For the text-containing cell, return its midpoint in (X, Y) coordinate format. 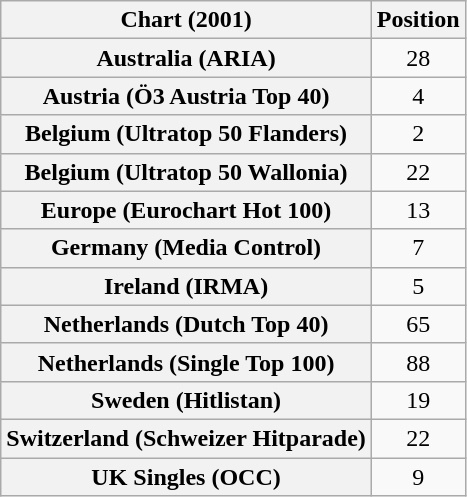
Netherlands (Single Top 100) (186, 362)
Belgium (Ultratop 50 Wallonia) (186, 172)
4 (418, 96)
Netherlands (Dutch Top 40) (186, 324)
Chart (2001) (186, 20)
7 (418, 248)
UK Singles (OCC) (186, 477)
28 (418, 58)
Sweden (Hitlistan) (186, 400)
Germany (Media Control) (186, 248)
88 (418, 362)
Switzerland (Schweizer Hitparade) (186, 438)
Belgium (Ultratop 50 Flanders) (186, 134)
65 (418, 324)
Ireland (IRMA) (186, 286)
Position (418, 20)
13 (418, 210)
5 (418, 286)
2 (418, 134)
Austria (Ö3 Austria Top 40) (186, 96)
19 (418, 400)
Australia (ARIA) (186, 58)
9 (418, 477)
Europe (Eurochart Hot 100) (186, 210)
